Scan for the cell matching the given text and deliver its (X, Y) coordinate at center. 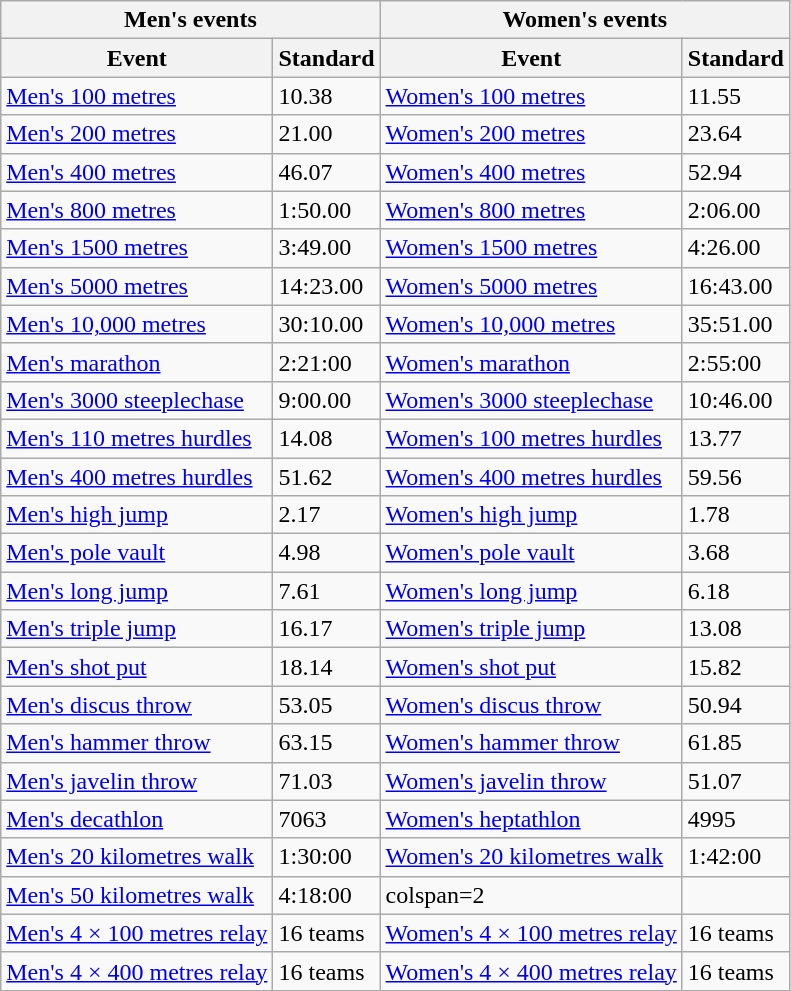
Men's marathon (137, 362)
Men's discus throw (137, 705)
1:50.00 (326, 210)
4:18:00 (326, 895)
Men's shot put (137, 667)
46.07 (326, 172)
Women's hammer throw (531, 743)
30:10.00 (326, 324)
1:42:00 (736, 857)
Men's 50 kilometres walk (137, 895)
Men's 200 metres (137, 134)
63.15 (326, 743)
21.00 (326, 134)
9:00.00 (326, 400)
18.14 (326, 667)
Men's 1500 metres (137, 248)
1:30:00 (326, 857)
Men's high jump (137, 515)
23.64 (736, 134)
Men's triple jump (137, 629)
Women's long jump (531, 591)
Men's 800 metres (137, 210)
15.82 (736, 667)
52.94 (736, 172)
Men's 20 kilometres walk (137, 857)
71.03 (326, 781)
Women's shot put (531, 667)
Women's marathon (531, 362)
4:26.00 (736, 248)
2.17 (326, 515)
Women's pole vault (531, 553)
53.05 (326, 705)
Women's discus throw (531, 705)
13.77 (736, 438)
51.62 (326, 477)
13.08 (736, 629)
Women's events (584, 20)
Men's events (190, 20)
Men's 400 metres hurdles (137, 477)
61.85 (736, 743)
Women's high jump (531, 515)
colspan=2 (531, 895)
Men's 400 metres (137, 172)
7063 (326, 819)
Women's 5000 metres (531, 286)
Women's 4 × 400 metres relay (531, 971)
Men's 10,000 metres (137, 324)
2:21:00 (326, 362)
35:51.00 (736, 324)
Men's hammer throw (137, 743)
Men's pole vault (137, 553)
51.07 (736, 781)
Women's 3000 steeplechase (531, 400)
Men's javelin throw (137, 781)
7.61 (326, 591)
Women's 200 metres (531, 134)
Women's 400 metres hurdles (531, 477)
6.18 (736, 591)
1.78 (736, 515)
Men's 4 × 100 metres relay (137, 933)
Women's javelin throw (531, 781)
3:49.00 (326, 248)
59.56 (736, 477)
16.17 (326, 629)
14:23.00 (326, 286)
Men's 100 metres (137, 96)
4995 (736, 819)
Women's 800 metres (531, 210)
Men's 110 metres hurdles (137, 438)
16:43.00 (736, 286)
50.94 (736, 705)
Women's 100 metres hurdles (531, 438)
3.68 (736, 553)
10.38 (326, 96)
Women's 1500 metres (531, 248)
2:55:00 (736, 362)
Men's 5000 metres (137, 286)
10:46.00 (736, 400)
Women's heptathlon (531, 819)
Men's 3000 steeplechase (137, 400)
Men's decathlon (137, 819)
Men's 4 × 400 metres relay (137, 971)
Women's 100 metres (531, 96)
11.55 (736, 96)
Women's 4 × 100 metres relay (531, 933)
14.08 (326, 438)
Women's 20 kilometres walk (531, 857)
4.98 (326, 553)
Women's 10,000 metres (531, 324)
Women's triple jump (531, 629)
Women's 400 metres (531, 172)
Men's long jump (137, 591)
2:06.00 (736, 210)
